Locate the cell with the specified text and output its (X, Y) center coordinate. 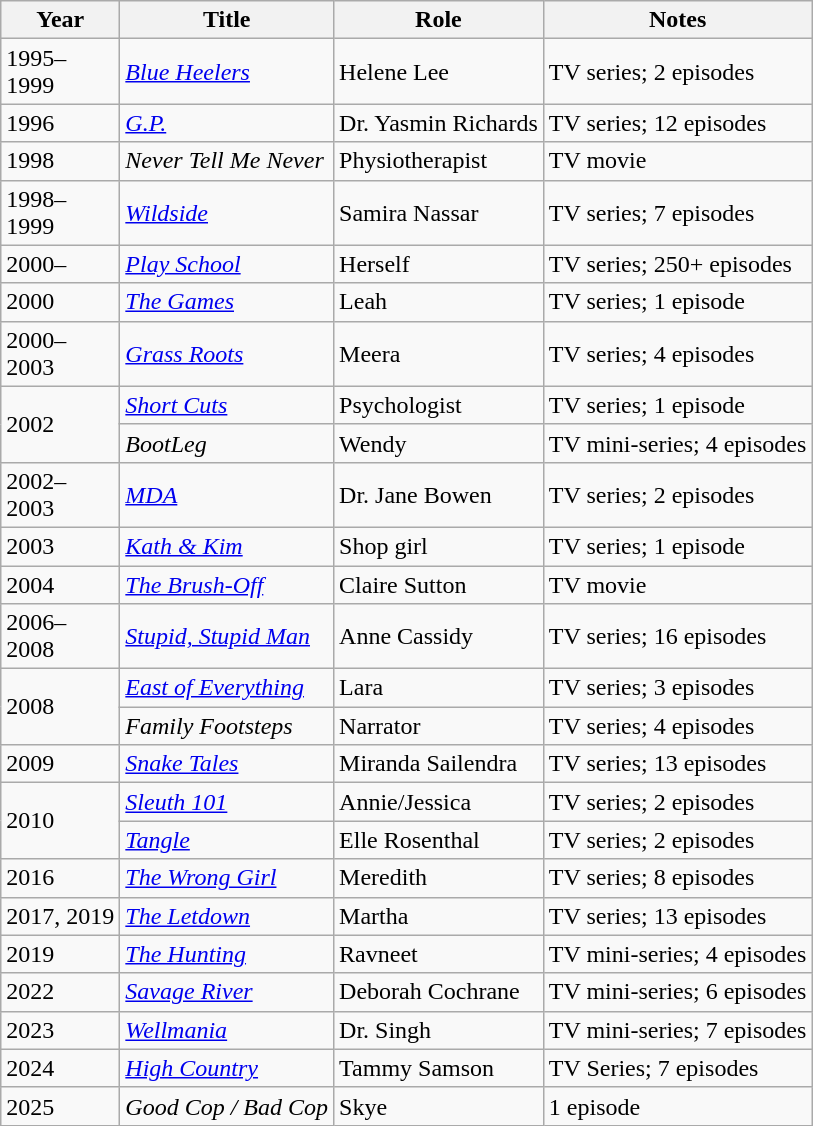
Skye (439, 1106)
2010 (60, 821)
1998–1999 (60, 212)
2000 (60, 302)
Grass Roots (227, 354)
2019 (60, 954)
1998 (60, 161)
TV mini-series; 7 episodes (678, 1030)
2004 (60, 585)
Ravneet (439, 954)
1 episode (678, 1106)
Year (60, 20)
High Country (227, 1068)
2016 (60, 878)
Claire Sutton (439, 585)
TV series; 8 episodes (678, 878)
TV series; 250+ episodes (678, 264)
Miranda Sailendra (439, 764)
TV series; 3 episodes (678, 688)
2022 (60, 992)
East of Everything (227, 688)
Stupid, Stupid Man (227, 636)
TV series; 7 episodes (678, 212)
2009 (60, 764)
Short Cuts (227, 405)
Notes (678, 20)
2002 (60, 424)
Tammy Samson (439, 1068)
The Hunting (227, 954)
Psychologist (439, 405)
Wildside (227, 212)
Narrator (439, 726)
Physiotherapist (439, 161)
Samira Nassar (439, 212)
2000–2003 (60, 354)
Wendy (439, 443)
The Wrong Girl (227, 878)
Savage River (227, 992)
Sleuth 101 (227, 802)
Meera (439, 354)
2006–2008 (60, 636)
Play School (227, 264)
Never Tell Me Never (227, 161)
Shop girl (439, 546)
The Brush-Off (227, 585)
The Letdown (227, 916)
Elle Rosenthal (439, 840)
2000– (60, 264)
TV series; 16 episodes (678, 636)
2023 (60, 1030)
Dr. Yasmin Richards (439, 123)
2002–2003 (60, 494)
Kath & Kim (227, 546)
Dr. Singh (439, 1030)
2024 (60, 1068)
Role (439, 20)
2017, 2019 (60, 916)
Wellmania (227, 1030)
Helene Lee (439, 72)
Blue Heelers (227, 72)
2025 (60, 1106)
TV Series; 7 episodes (678, 1068)
Deborah Cochrane (439, 992)
BootLeg (227, 443)
Snake Tales (227, 764)
1995–1999 (60, 72)
Leah (439, 302)
Anne Cassidy (439, 636)
MDA (227, 494)
Lara (439, 688)
Title (227, 20)
Good Cop / Bad Cop (227, 1106)
TV mini-series; 6 episodes (678, 992)
TV series; 12 episodes (678, 123)
G.P. (227, 123)
2003 (60, 546)
1996 (60, 123)
Family Footsteps (227, 726)
2008 (60, 707)
Tangle (227, 840)
The Games (227, 302)
Dr. Jane Bowen (439, 494)
Martha (439, 916)
Meredith (439, 878)
Herself (439, 264)
Annie/Jessica (439, 802)
